Find where the given text appears and provide that cell's center as (x, y) coordinate. 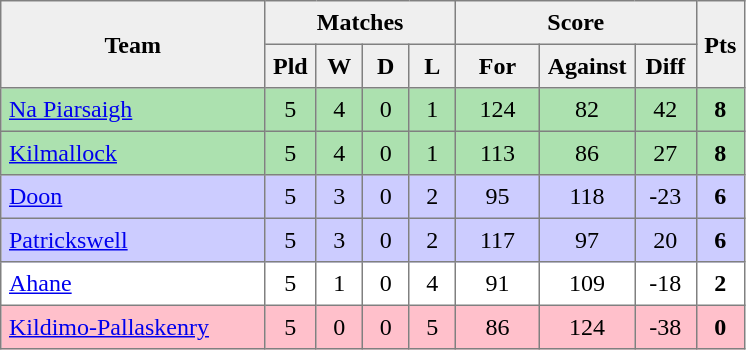
Doon (133, 197)
Pld (290, 66)
Against (586, 66)
113 (497, 153)
Score (576, 23)
-38 (666, 327)
42 (666, 110)
Pts (720, 44)
Ahane (133, 284)
-18 (666, 284)
82 (586, 110)
Kildimo-Pallaskenry (133, 327)
Na Piarsaigh (133, 110)
Matches (360, 23)
Team (133, 44)
Diff (666, 66)
97 (586, 240)
117 (497, 240)
-23 (666, 197)
118 (586, 197)
For (497, 66)
91 (497, 284)
109 (586, 284)
W (339, 66)
D (385, 66)
L (432, 66)
20 (666, 240)
27 (666, 153)
Kilmallock (133, 153)
95 (497, 197)
Patrickswell (133, 240)
